Locate the cell with the specified text and output its [x, y] center coordinate. 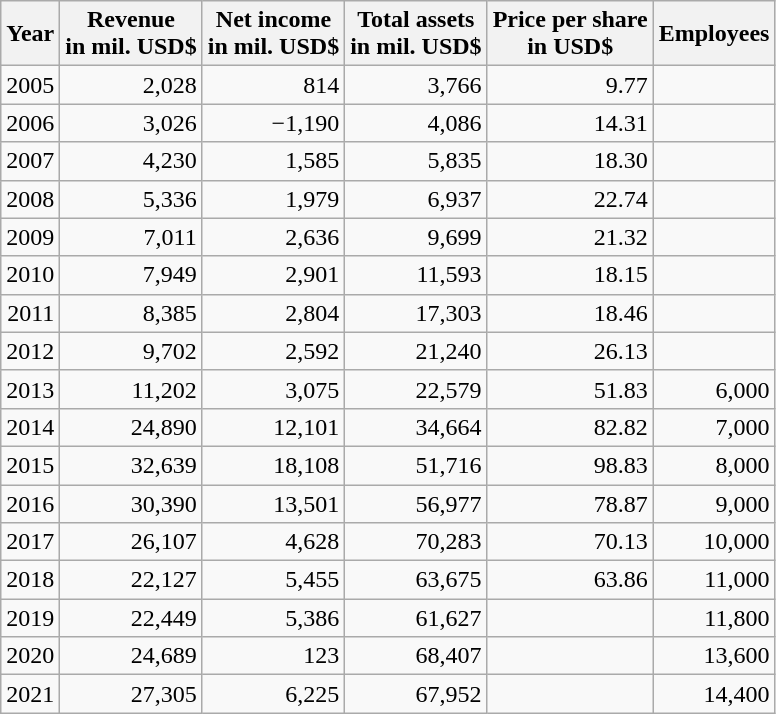
63,675 [416, 580]
68,407 [416, 656]
2,804 [273, 313]
3,766 [416, 85]
2019 [30, 618]
2005 [30, 85]
2,901 [273, 275]
2016 [30, 503]
24,689 [131, 656]
63.86 [570, 580]
8,000 [714, 465]
13,501 [273, 503]
11,800 [714, 618]
Price per sharein USD$ [570, 34]
Total assetsin mil. USD$ [416, 34]
2017 [30, 542]
78.87 [570, 503]
2020 [30, 656]
70.13 [570, 542]
5,455 [273, 580]
2006 [30, 123]
17,303 [416, 313]
7,011 [131, 237]
26,107 [131, 542]
11,202 [131, 389]
18,108 [273, 465]
2021 [30, 694]
34,664 [416, 427]
4,628 [273, 542]
10,000 [714, 542]
5,336 [131, 199]
Year [30, 34]
2012 [30, 351]
26.13 [570, 351]
6,000 [714, 389]
51,716 [416, 465]
18.30 [570, 161]
13,600 [714, 656]
21,240 [416, 351]
2009 [30, 237]
82.82 [570, 427]
22,127 [131, 580]
Revenuein mil. USD$ [131, 34]
1,979 [273, 199]
3,026 [131, 123]
98.83 [570, 465]
1,585 [273, 161]
2,028 [131, 85]
2,636 [273, 237]
5,835 [416, 161]
32,639 [131, 465]
3,075 [273, 389]
14,400 [714, 694]
18.46 [570, 313]
2010 [30, 275]
9,699 [416, 237]
24,890 [131, 427]
2,592 [273, 351]
30,390 [131, 503]
4,086 [416, 123]
7,949 [131, 275]
11,593 [416, 275]
2008 [30, 199]
2018 [30, 580]
8,385 [131, 313]
Net incomein mil. USD$ [273, 34]
4,230 [131, 161]
67,952 [416, 694]
2007 [30, 161]
−1,190 [273, 123]
11,000 [714, 580]
27,305 [131, 694]
12,101 [273, 427]
123 [273, 656]
6,225 [273, 694]
9,000 [714, 503]
7,000 [714, 427]
Employees [714, 34]
22.74 [570, 199]
2011 [30, 313]
6,937 [416, 199]
51.83 [570, 389]
21.32 [570, 237]
2013 [30, 389]
70,283 [416, 542]
56,977 [416, 503]
5,386 [273, 618]
9,702 [131, 351]
2014 [30, 427]
22,449 [131, 618]
18.15 [570, 275]
22,579 [416, 389]
814 [273, 85]
61,627 [416, 618]
14.31 [570, 123]
9.77 [570, 85]
2015 [30, 465]
